Output the (x, y) coordinate of the center of the cell containing the given text.  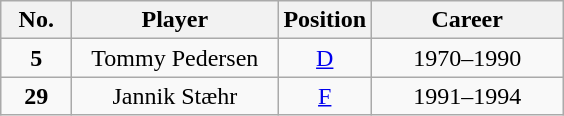
Career (468, 20)
Player (175, 20)
No. (36, 20)
1991–1994 (468, 96)
1970–1990 (468, 58)
Tommy Pedersen (175, 58)
Position (325, 20)
D (325, 58)
Jannik Stæhr (175, 96)
29 (36, 96)
5 (36, 58)
F (325, 96)
